Capture the cell that displays the provided text and extract its [x, y] central coordinate. 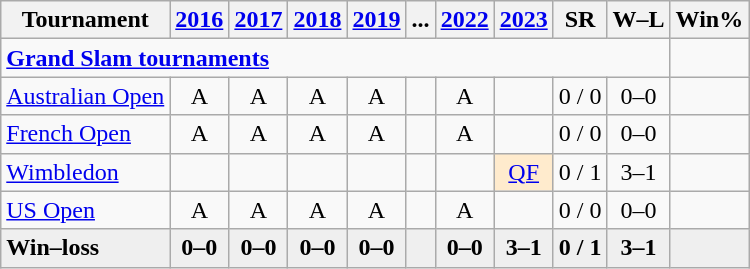
2019 [376, 20]
2018 [318, 20]
Wimbledon [86, 172]
... [420, 20]
Win–loss [86, 248]
QF [524, 172]
Australian Open [86, 96]
Win% [710, 20]
2016 [200, 20]
French Open [86, 134]
W–L [638, 20]
2017 [258, 20]
US Open [86, 210]
Grand Slam tournaments [336, 58]
2023 [524, 20]
Tournament [86, 20]
2022 [464, 20]
SR [580, 20]
